Extract the (X, Y) coordinate from the center of the cell holding the provided text.  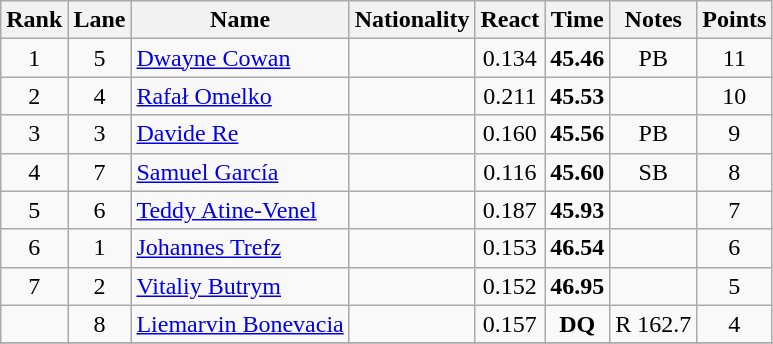
11 (734, 58)
SB (654, 172)
10 (734, 96)
Samuel García (240, 172)
React (510, 20)
Rank (34, 20)
0.187 (510, 210)
45.53 (578, 96)
Name (240, 20)
46.95 (578, 286)
45.56 (578, 134)
Lane (100, 20)
Points (734, 20)
45.46 (578, 58)
0.152 (510, 286)
0.157 (510, 324)
0.211 (510, 96)
46.54 (578, 248)
Nationality (412, 20)
DQ (578, 324)
0.160 (510, 134)
Time (578, 20)
9 (734, 134)
Notes (654, 20)
Johannes Trefz (240, 248)
R 162.7 (654, 324)
Vitaliy Butrym (240, 286)
45.93 (578, 210)
0.116 (510, 172)
0.153 (510, 248)
Liemarvin Bonevacia (240, 324)
Dwayne Cowan (240, 58)
0.134 (510, 58)
Davide Re (240, 134)
Teddy Atine-Venel (240, 210)
45.60 (578, 172)
Rafał Omelko (240, 96)
